Identify which cell holds the provided text, then report its [X, Y] central coordinate. 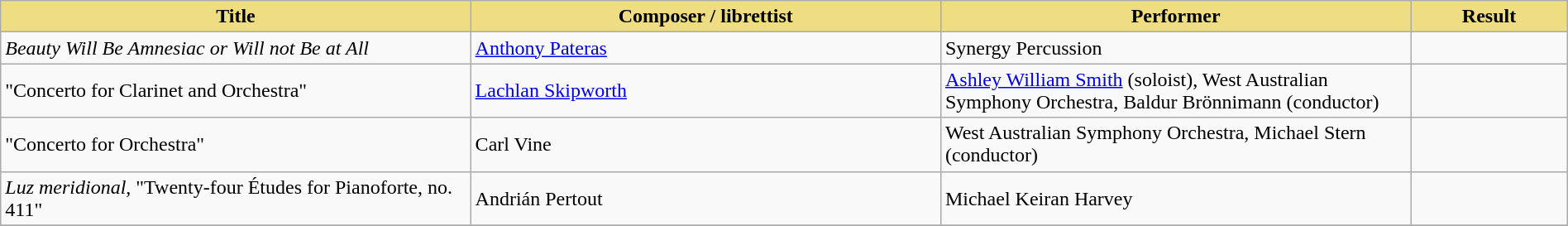
Lachlan Skipworth [705, 91]
Title [236, 17]
Carl Vine [705, 144]
Result [1489, 17]
Beauty Will Be Amnesiac or Will not Be at All [236, 48]
Anthony Pateras [705, 48]
Michael Keiran Harvey [1175, 199]
Ashley William Smith (soloist), West Australian Symphony Orchestra, Baldur Brönnimann (conductor) [1175, 91]
Composer / librettist [705, 17]
Andrián Pertout [705, 199]
Performer [1175, 17]
"Concerto for Orchestra" [236, 144]
West Australian Symphony Orchestra, Michael Stern (conductor) [1175, 144]
Luz meridional, "Twenty-four Études for Pianoforte, no. 411" [236, 199]
Synergy Percussion [1175, 48]
"Concerto for Clarinet and Orchestra" [236, 91]
